Detect which cell encompasses the target text, then output its (X, Y) center coordinate. 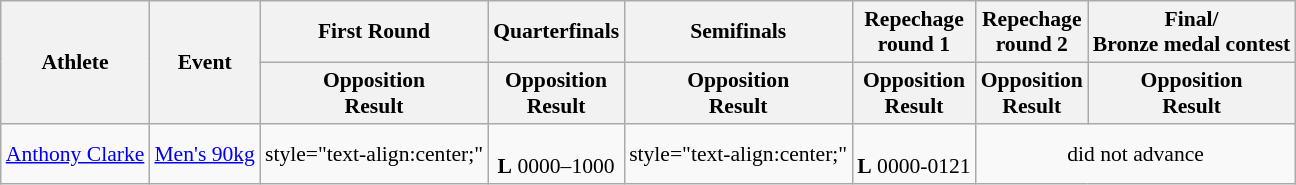
L 0000-0121 (914, 154)
Repechage round 2 (1032, 32)
L 0000–1000 (556, 154)
Event (204, 62)
Men's 90kg (204, 154)
First Round (374, 32)
Anthony Clarke (76, 154)
Final/Bronze medal contest (1192, 32)
did not advance (1136, 154)
Semifinals (738, 32)
Athlete (76, 62)
Quarterfinals (556, 32)
Repechage round 1 (914, 32)
